Return (X, Y) of the center of cell containing provided text 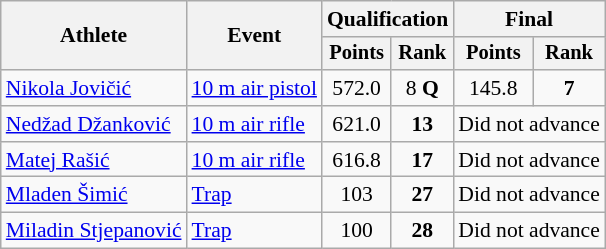
Miladin Stjepanović (94, 231)
10 m air pistol (254, 88)
Qualification (388, 19)
103 (356, 195)
Nikola Jovičić (94, 88)
145.8 (493, 88)
Mladen Šimić (94, 195)
Matej Rašić (94, 160)
7 (569, 88)
Final (529, 19)
100 (356, 231)
Event (254, 36)
572.0 (356, 88)
616.8 (356, 160)
13 (422, 124)
28 (422, 231)
Nedžad Džanković (94, 124)
Athlete (94, 36)
8 Q (422, 88)
17 (422, 160)
27 (422, 195)
621.0 (356, 124)
